Detect which cell encompasses the target text, then output its (X, Y) center coordinate. 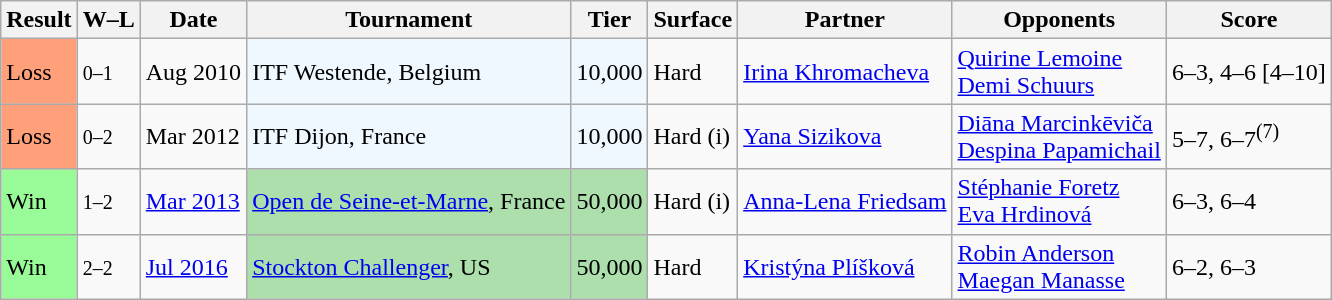
6–3, 6–4 (1248, 202)
Tournament (409, 20)
Partner (845, 20)
Irina Khromacheva (845, 72)
Yana Sizikova (845, 136)
Aug 2010 (193, 72)
Robin Anderson Maegan Manasse (1059, 266)
0–2 (108, 136)
Kristýna Plíšková (845, 266)
ITF Dijon, France (409, 136)
Mar 2012 (193, 136)
2–2 (108, 266)
Anna-Lena Friedsam (845, 202)
Tier (610, 20)
5–7, 6–7(7) (1248, 136)
6–3, 4–6 [4–10] (1248, 72)
Diāna Marcinkēviča Despina Papamichail (1059, 136)
W–L (108, 20)
Date (193, 20)
6–2, 6–3 (1248, 266)
0–1 (108, 72)
Open de Seine-et-Marne, France (409, 202)
ITF Westende, Belgium (409, 72)
Result (39, 20)
Opponents (1059, 20)
Mar 2013 (193, 202)
Score (1248, 20)
Surface (693, 20)
Quirine Lemoine Demi Schuurs (1059, 72)
1–2 (108, 202)
Stockton Challenger, US (409, 266)
Stéphanie Foretz Eva Hrdinová (1059, 202)
Jul 2016 (193, 266)
